Search for the cell housing the specified text and yield its (X, Y) center coordinate. 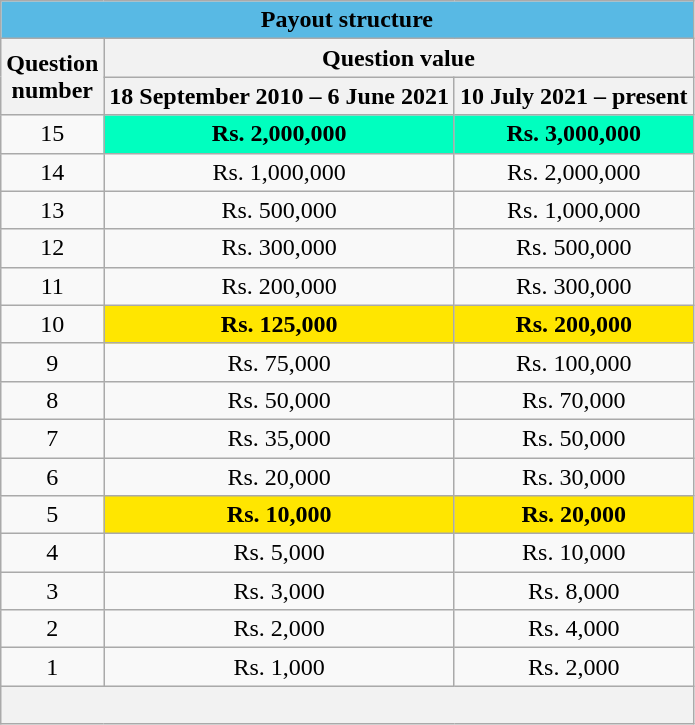
Rs. 5,000 (280, 553)
2 (52, 629)
11 (52, 286)
8 (52, 400)
15 (52, 134)
Rs. 3,000 (280, 591)
12 (52, 248)
1 (52, 667)
Rs. 125,000 (280, 324)
Rs. 35,000 (280, 438)
Rs. 30,000 (574, 477)
Rs. 8,000 (574, 591)
13 (52, 210)
18 September 2010 – 6 June 2021 (280, 96)
10 July 2021 – present (574, 96)
Rs. 1,000 (280, 667)
4 (52, 553)
Rs. 70,000 (574, 400)
9 (52, 362)
5 (52, 515)
Rs. 100,000 (574, 362)
10 (52, 324)
Rs. 75,000 (280, 362)
7 (52, 438)
Rs. 3,000,000 (574, 134)
Questionnumber (52, 77)
3 (52, 591)
6 (52, 477)
Payout structure (347, 20)
Question value (398, 58)
Rs. 4,000 (574, 629)
14 (52, 172)
